Output the (X, Y) coordinate of the center of the cell containing the given text.  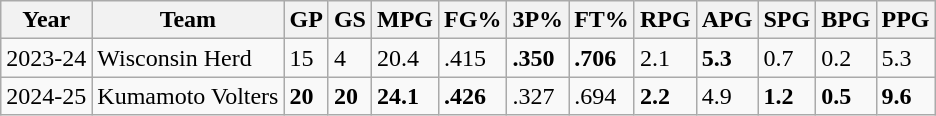
4 (350, 58)
9.6 (906, 96)
.706 (602, 58)
Kumamoto Volters (188, 96)
0.5 (846, 96)
0.7 (787, 58)
3P% (538, 20)
2023-24 (46, 58)
.426 (473, 96)
BPG (846, 20)
Wisconsin Herd (188, 58)
24.1 (404, 96)
4.9 (727, 96)
GP (306, 20)
RPG (665, 20)
1.2 (787, 96)
20.4 (404, 58)
PPG (906, 20)
Team (188, 20)
FT% (602, 20)
APG (727, 20)
.694 (602, 96)
.415 (473, 58)
.327 (538, 96)
SPG (787, 20)
FG% (473, 20)
GS (350, 20)
15 (306, 58)
MPG (404, 20)
.350 (538, 58)
Year (46, 20)
0.2 (846, 58)
2.2 (665, 96)
2.1 (665, 58)
2024-25 (46, 96)
